Detect which cell encompasses the target text, then output its [x, y] center coordinate. 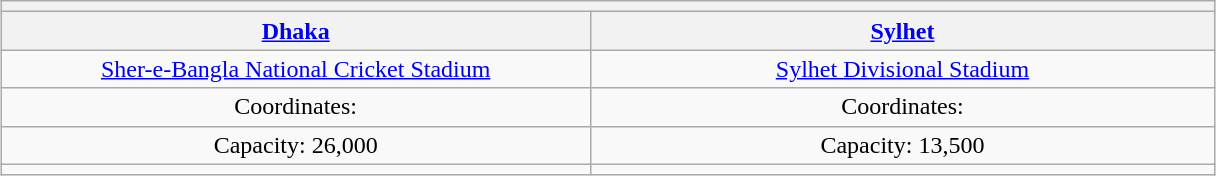
Sylhet [902, 31]
Dhaka [296, 31]
Sher-e-Bangla National Cricket Stadium [296, 69]
Capacity: 26,000 [296, 145]
Capacity: 13,500 [902, 145]
Sylhet Divisional Stadium [902, 69]
